Detect which cell encompasses the target text, then output its [X, Y] center coordinate. 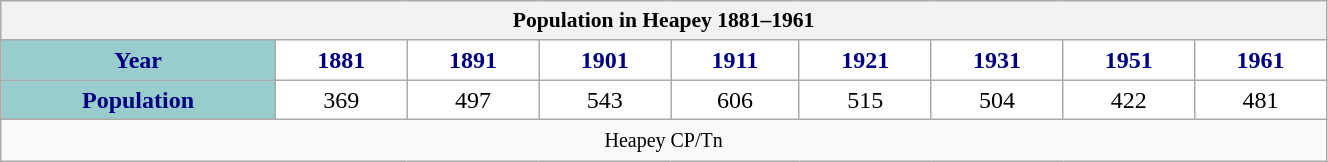
1881 [341, 60]
369 [341, 100]
1921 [865, 60]
543 [605, 100]
1911 [736, 60]
1901 [605, 60]
422 [1129, 100]
504 [997, 100]
606 [736, 100]
497 [473, 100]
Population [138, 100]
1891 [473, 60]
Heapey CP/Tn [664, 140]
1951 [1129, 60]
Year [138, 60]
Population in Heapey 1881–1961 [664, 20]
481 [1261, 100]
1931 [997, 60]
1961 [1261, 60]
515 [865, 100]
